Output the (X, Y) coordinate of the center of the cell containing the given text.  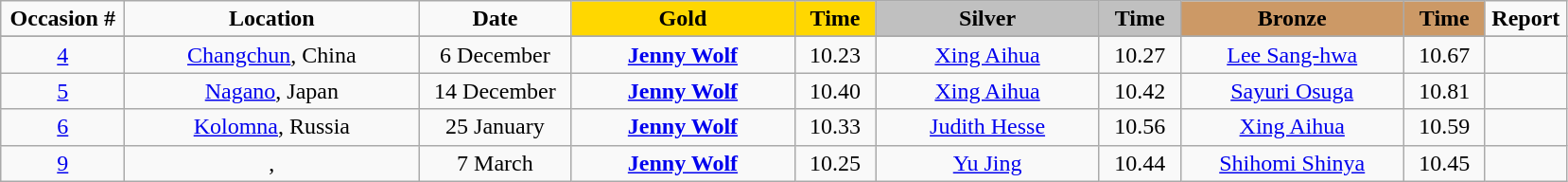
Lee Sang-hwa (1292, 55)
Shihomi Shinya (1292, 163)
10.56 (1140, 127)
Occasion # (62, 19)
6 December (496, 55)
Sayuri Osuga (1292, 91)
Gold (683, 19)
6 (62, 127)
Yu Jing (987, 163)
4 (62, 55)
10.45 (1444, 163)
Location (272, 19)
Report (1525, 19)
Date (496, 19)
9 (62, 163)
10.44 (1140, 163)
Kolomna, Russia (272, 127)
25 January (496, 127)
10.81 (1444, 91)
10.23 (835, 55)
Judith Hesse (987, 127)
7 March (496, 163)
Nagano, Japan (272, 91)
10.42 (1140, 91)
10.67 (1444, 55)
, (272, 163)
10.40 (835, 91)
Bronze (1292, 19)
Changchun, China (272, 55)
10.25 (835, 163)
5 (62, 91)
10.33 (835, 127)
10.27 (1140, 55)
Silver (987, 19)
14 December (496, 91)
10.59 (1444, 127)
